Extract the [X, Y] coordinate from the center of the cell holding the provided text.  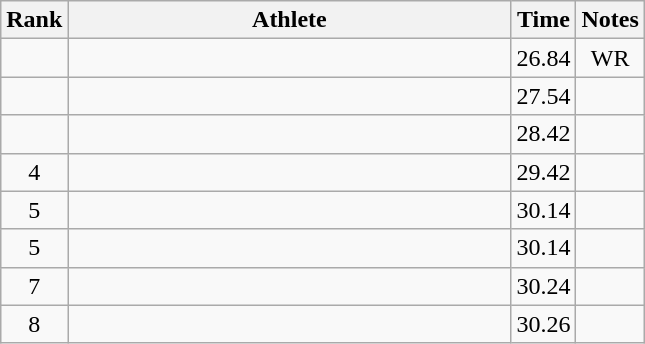
Notes [610, 20]
30.26 [544, 324]
Rank [34, 20]
Athlete [290, 20]
WR [610, 58]
28.42 [544, 134]
Time [544, 20]
30.24 [544, 286]
29.42 [544, 172]
26.84 [544, 58]
4 [34, 172]
7 [34, 286]
27.54 [544, 96]
8 [34, 324]
